Extract the [x, y] coordinate from the center of the cell holding the provided text.  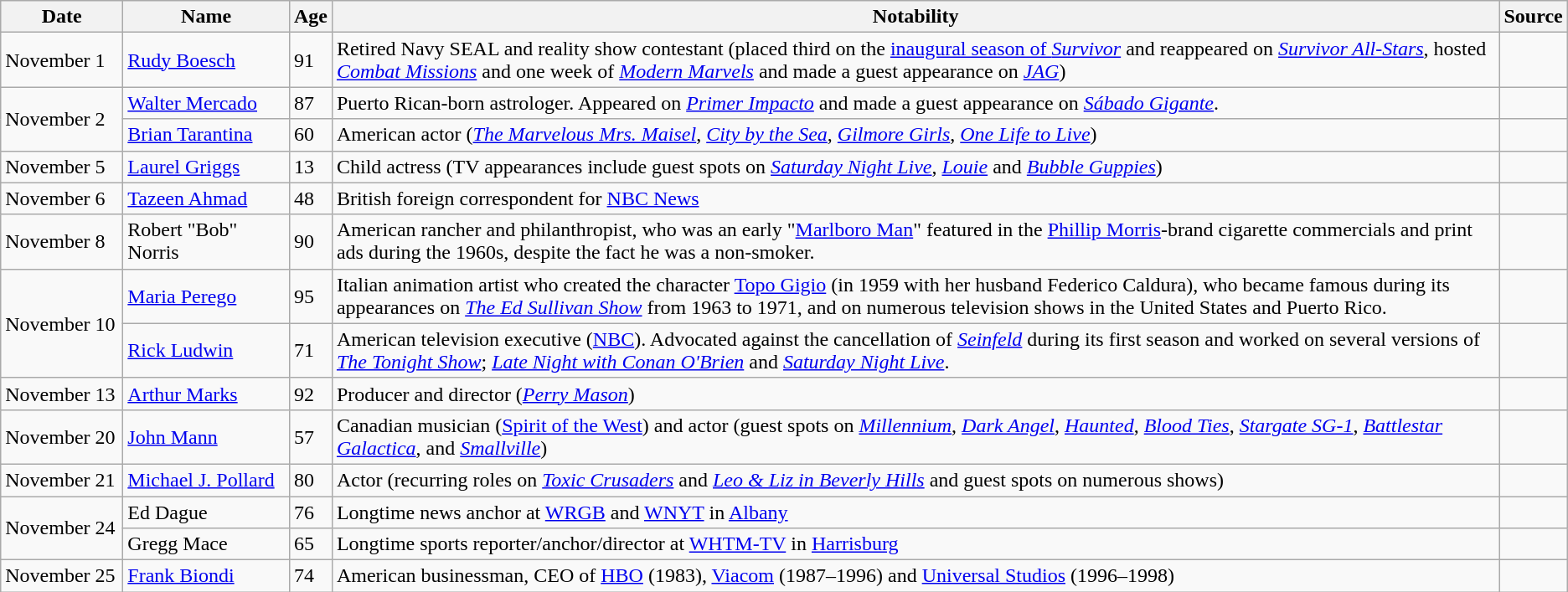
November 1 [62, 60]
Longtime sports reporter/anchor/director at WHTM-TV in Harrisburg [916, 544]
Walter Mercado [206, 103]
Rick Ludwin [206, 350]
American actor (The Marvelous Mrs. Maisel, City by the Sea, Gilmore Girls, One Life to Live) [916, 135]
Robert "Bob" Norris [206, 241]
13 [310, 167]
Date [62, 17]
Rudy Boesch [206, 60]
92 [310, 394]
90 [310, 241]
Maria Perego [206, 296]
Gregg Mace [206, 544]
American businessman, CEO of HBO (1983), Viacom (1987–1996) and Universal Studios (1996–1998) [916, 576]
Name [206, 17]
November 25 [62, 576]
60 [310, 135]
Age [310, 17]
Arthur Marks [206, 394]
Laurel Griggs [206, 167]
November 6 [62, 198]
74 [310, 576]
Brian Tarantina [206, 135]
76 [310, 512]
87 [310, 103]
Notability [916, 17]
Source [1533, 17]
November 13 [62, 394]
Actor (recurring roles on Toxic Crusaders and Leo & Liz in Beverly Hills and guest spots on numerous shows) [916, 480]
Michael J. Pollard [206, 480]
November 8 [62, 241]
November 2 [62, 119]
November 20 [62, 437]
65 [310, 544]
Child actress (TV appearances include guest spots on Saturday Night Live, Louie and Bubble Guppies) [916, 167]
71 [310, 350]
November 24 [62, 528]
British foreign correspondent for NBC News [916, 198]
Producer and director (Perry Mason) [916, 394]
November 10 [62, 323]
November 5 [62, 167]
48 [310, 198]
Tazeen Ahmad [206, 198]
Frank Biondi [206, 576]
95 [310, 296]
57 [310, 437]
Ed Dague [206, 512]
November 21 [62, 480]
91 [310, 60]
80 [310, 480]
John Mann [206, 437]
Longtime news anchor at WRGB and WNYT in Albany [916, 512]
Puerto Rican-born astrologer. Appeared on Primer Impacto and made a guest appearance on Sábado Gigante. [916, 103]
